For the text-containing cell, return its midpoint in (X, Y) coordinate format. 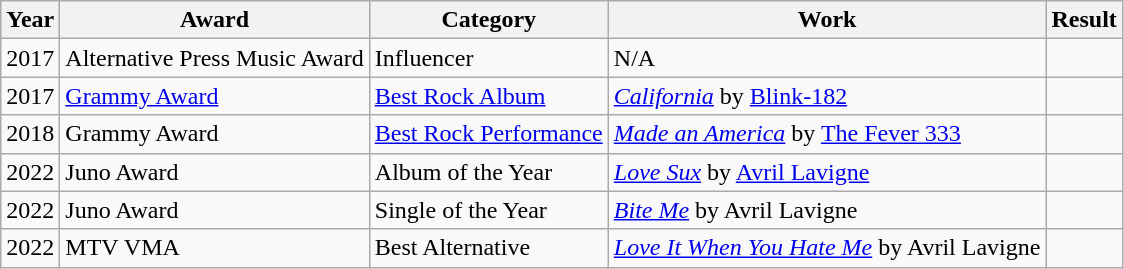
Work (827, 20)
Album of the Year (488, 172)
Bite Me by Avril Lavigne (827, 210)
Love Sux by Avril Lavigne (827, 172)
Best Rock Album (488, 96)
MTV VMA (214, 248)
Single of the Year (488, 210)
Best Rock Performance (488, 134)
Award (214, 20)
Love It When You Hate Me by Avril Lavigne (827, 248)
2018 (30, 134)
Made an America by The Fever 333 (827, 134)
Category (488, 20)
Best Alternative (488, 248)
N/A (827, 58)
Result (1084, 20)
California by Blink-182 (827, 96)
Year (30, 20)
Influencer (488, 58)
Alternative Press Music Award (214, 58)
